Capture the cell that displays the provided text and extract its (X, Y) central coordinate. 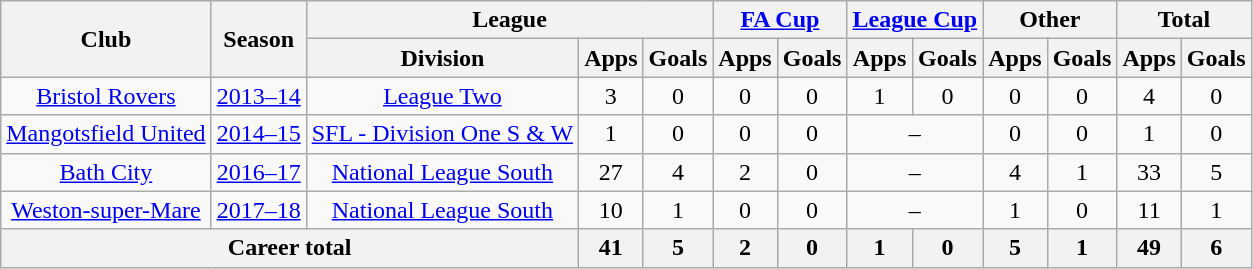
Total (1184, 20)
11 (1149, 210)
Season (258, 39)
FA Cup (780, 20)
Bath City (106, 172)
Bristol Rovers (106, 96)
41 (611, 248)
Mangotsfield United (106, 134)
6 (1216, 248)
League Two (442, 96)
Career total (290, 248)
27 (611, 172)
Other (1050, 20)
33 (1149, 172)
2017–18 (258, 210)
2016–17 (258, 172)
League Cup (915, 20)
49 (1149, 248)
League (510, 20)
3 (611, 96)
SFL - Division One S & W (442, 134)
Club (106, 39)
10 (611, 210)
2013–14 (258, 96)
Division (442, 58)
2014–15 (258, 134)
Weston-super-Mare (106, 210)
